For the text-containing cell, return its midpoint in (x, y) coordinate format. 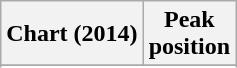
Peakposition (189, 34)
Chart (2014) (72, 34)
